Return the (x, y) coordinate for the center point of the cell that contains the specified text.  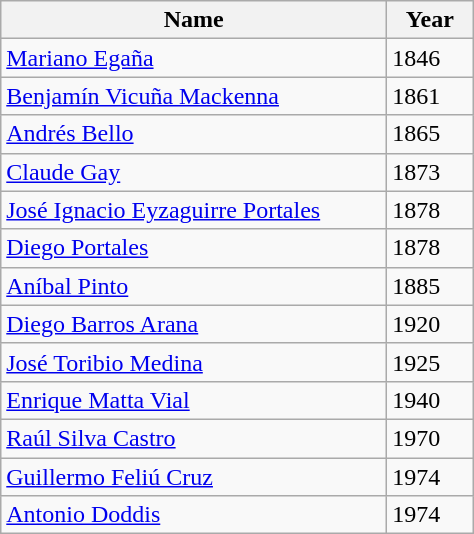
Enrique Matta Vial (194, 400)
Raúl Silva Castro (194, 438)
Antonio Doddis (194, 515)
1865 (430, 134)
Year (430, 20)
1940 (430, 400)
1925 (430, 362)
1920 (430, 324)
José Toribio Medina (194, 362)
1861 (430, 96)
Benjamín Vicuña Mackenna (194, 96)
Diego Barros Arana (194, 324)
Diego Portales (194, 248)
1846 (430, 58)
José Ignacio Eyzaguirre Portales (194, 210)
Andrés Bello (194, 134)
1873 (430, 172)
Claude Gay (194, 172)
1885 (430, 286)
Aníbal Pinto (194, 286)
Mariano Egaña (194, 58)
Name (194, 20)
Guillermo Feliú Cruz (194, 477)
1970 (430, 438)
